Pinpoint the cell where the given text exists, returning its (X, Y) midpoint coordinate. 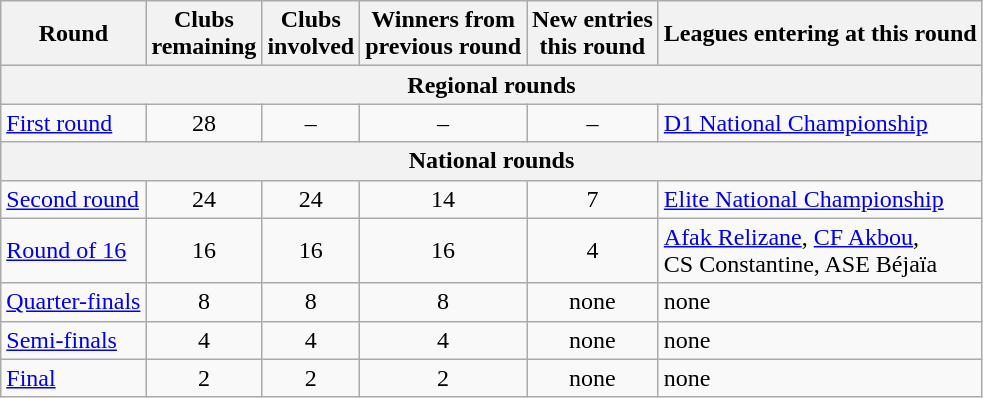
D1 National Championship (820, 123)
Round of 16 (74, 250)
Winners fromprevious round (444, 34)
First round (74, 123)
Final (74, 378)
Second round (74, 199)
7 (593, 199)
Clubsremaining (204, 34)
14 (444, 199)
Clubsinvolved (311, 34)
Regional rounds (492, 85)
Afak Relizane, CF Akbou,CS Constantine, ASE Béjaïa (820, 250)
Quarter-finals (74, 302)
Elite National Championship (820, 199)
28 (204, 123)
New entriesthis round (593, 34)
Round (74, 34)
National rounds (492, 161)
Leagues entering at this round (820, 34)
Semi-finals (74, 340)
